Scan for the cell matching the given text and deliver its (x, y) coordinate at center. 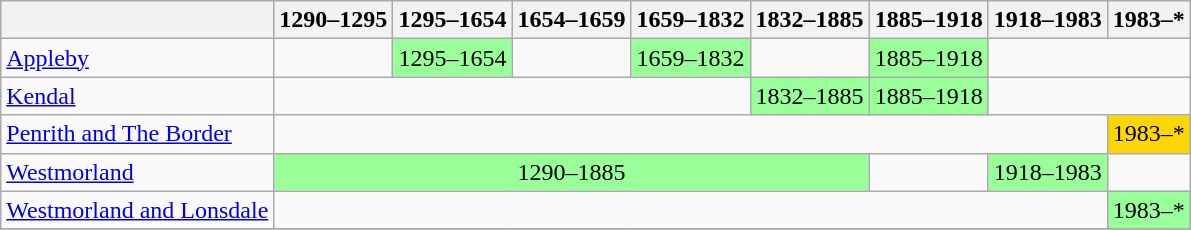
Westmorland and Lonsdale (138, 210)
Kendal (138, 96)
1654–1659 (572, 20)
Appleby (138, 58)
Penrith and The Border (138, 134)
1290–1885 (572, 172)
1290–1295 (334, 20)
Westmorland (138, 172)
